Pinpoint the cell where the given text exists, returning its [x, y] midpoint coordinate. 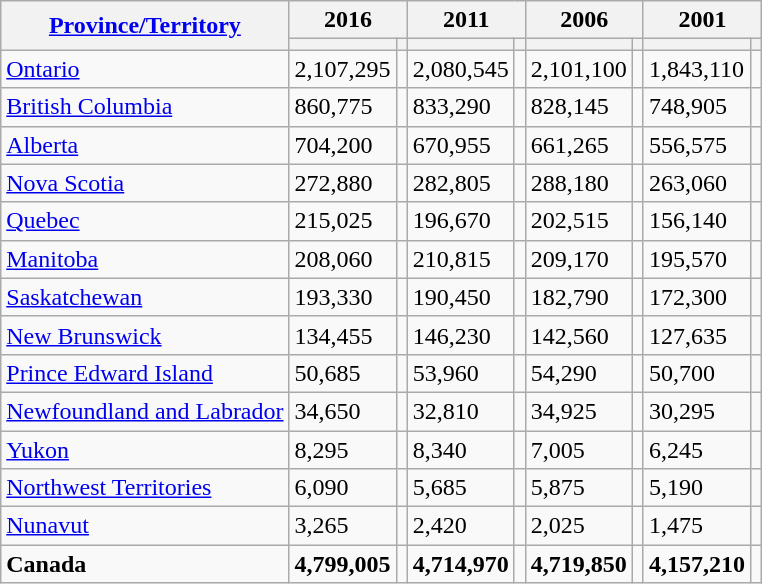
2,101,100 [578, 69]
2,025 [578, 526]
Nova Scotia [145, 183]
Alberta [145, 145]
Prince Edward Island [145, 373]
748,905 [696, 107]
6,090 [342, 488]
202,515 [578, 221]
661,265 [578, 145]
134,455 [342, 335]
Yukon [145, 449]
4,719,850 [578, 564]
54,290 [578, 373]
Northwest Territories [145, 488]
1,843,110 [696, 69]
8,340 [460, 449]
196,670 [460, 221]
6,245 [696, 449]
833,290 [460, 107]
2016 [348, 20]
272,880 [342, 183]
172,300 [696, 297]
5,875 [578, 488]
4,799,005 [342, 564]
670,955 [460, 145]
4,157,210 [696, 564]
2,080,545 [460, 69]
828,145 [578, 107]
288,180 [578, 183]
34,925 [578, 411]
215,025 [342, 221]
195,570 [696, 259]
British Columbia [145, 107]
2011 [466, 20]
Manitoba [145, 259]
5,685 [460, 488]
156,140 [696, 221]
860,775 [342, 107]
8,295 [342, 449]
182,790 [578, 297]
32,810 [460, 411]
4,714,970 [460, 564]
2,107,295 [342, 69]
50,685 [342, 373]
New Brunswick [145, 335]
7,005 [578, 449]
Ontario [145, 69]
1,475 [696, 526]
556,575 [696, 145]
Quebec [145, 221]
208,060 [342, 259]
209,170 [578, 259]
34,650 [342, 411]
2006 [584, 20]
Nunavut [145, 526]
704,200 [342, 145]
193,330 [342, 297]
142,560 [578, 335]
Province/Territory [145, 26]
Saskatchewan [145, 297]
Canada [145, 564]
190,450 [460, 297]
5,190 [696, 488]
50,700 [696, 373]
282,805 [460, 183]
127,635 [696, 335]
53,960 [460, 373]
210,815 [460, 259]
2,420 [460, 526]
30,295 [696, 411]
Newfoundland and Labrador [145, 411]
146,230 [460, 335]
2001 [702, 20]
3,265 [342, 526]
263,060 [696, 183]
